Identify which cell holds the provided text, then report its [X, Y] central coordinate. 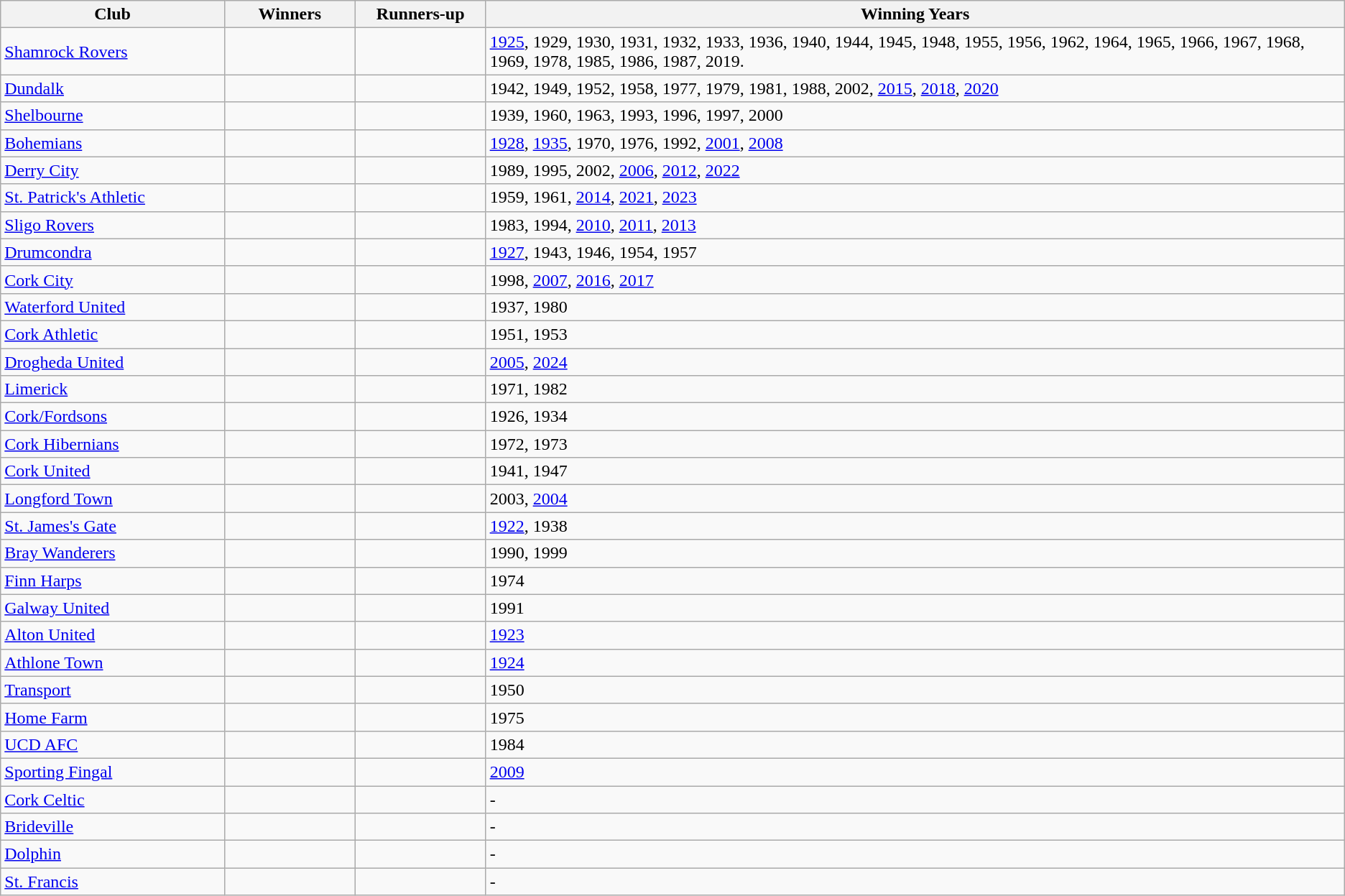
1925, 1929, 1930, 1931, 1932, 1933, 1936, 1940, 1944, 1945, 1948, 1955, 1956, 1962, 1964, 1965, 1966, 1967, 1968, 1969, 1978, 1985, 1986, 1987, 2019. [915, 52]
1989, 1995, 2002, 2006, 2012, 2022 [915, 170]
Cork United [113, 471]
Limerick [113, 389]
St. Patrick's Athletic [113, 198]
Dolphin [113, 854]
Waterford United [113, 307]
Drumcondra [113, 252]
Cork Celtic [113, 800]
1939, 1960, 1963, 1993, 1996, 1997, 2000 [915, 116]
1937, 1980 [915, 307]
Transport [113, 690]
Finn Harps [113, 581]
Bohemians [113, 143]
1926, 1934 [915, 417]
Winners [290, 14]
1971, 1982 [915, 389]
Athlone Town [113, 662]
1990, 1999 [915, 553]
Cork Athletic [113, 334]
Drogheda United [113, 361]
Longford Town [113, 499]
2005, 2024 [915, 361]
1991 [915, 608]
1975 [915, 717]
Cork/Fordsons [113, 417]
Club [113, 14]
1984 [915, 744]
Galway United [113, 608]
UCD AFC [113, 744]
2009 [915, 772]
1951, 1953 [915, 334]
1942, 1949, 1952, 1958, 1977, 1979, 1981, 1988, 2002, 2015, 2018, 2020 [915, 88]
Dundalk [113, 88]
Home Farm [113, 717]
Runners-up [420, 14]
Shamrock Rovers [113, 52]
2003, 2004 [915, 499]
Sligo Rovers [113, 225]
1998, 2007, 2016, 2017 [915, 280]
Sporting Fingal [113, 772]
Derry City [113, 170]
Shelbourne [113, 116]
Winning Years [915, 14]
1941, 1947 [915, 471]
St. Francis [113, 882]
St. James's Gate [113, 526]
1924 [915, 662]
1928, 1935, 1970, 1976, 1992, 2001, 2008 [915, 143]
1950 [915, 690]
1923 [915, 635]
Cork City [113, 280]
1959, 1961, 2014, 2021, 2023 [915, 198]
1974 [915, 581]
1922, 1938 [915, 526]
1927, 1943, 1946, 1954, 1957 [915, 252]
Bray Wanderers [113, 553]
1972, 1973 [915, 444]
Brideville [113, 827]
Cork Hibernians [113, 444]
Alton United [113, 635]
1983, 1994, 2010, 2011, 2013 [915, 225]
